Detect which cell encompasses the target text, then output its (x, y) center coordinate. 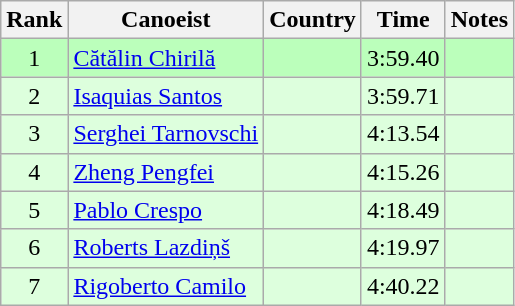
1 (34, 58)
Roberts Lazdiņš (166, 248)
7 (34, 286)
4:15.26 (403, 172)
4:19.97 (403, 248)
Rank (34, 20)
4:13.54 (403, 134)
Cătălin Chirilă (166, 58)
4:40.22 (403, 286)
4 (34, 172)
Rigoberto Camilo (166, 286)
Isaquias Santos (166, 96)
3:59.71 (403, 96)
Zheng Pengfei (166, 172)
Pablo Crespo (166, 210)
Serghei Tarnovschi (166, 134)
Notes (479, 20)
4:18.49 (403, 210)
6 (34, 248)
3:59.40 (403, 58)
Canoeist (166, 20)
Country (313, 20)
2 (34, 96)
5 (34, 210)
3 (34, 134)
Time (403, 20)
